From the cell containing the given text, extract its center point as [x, y] coordinate. 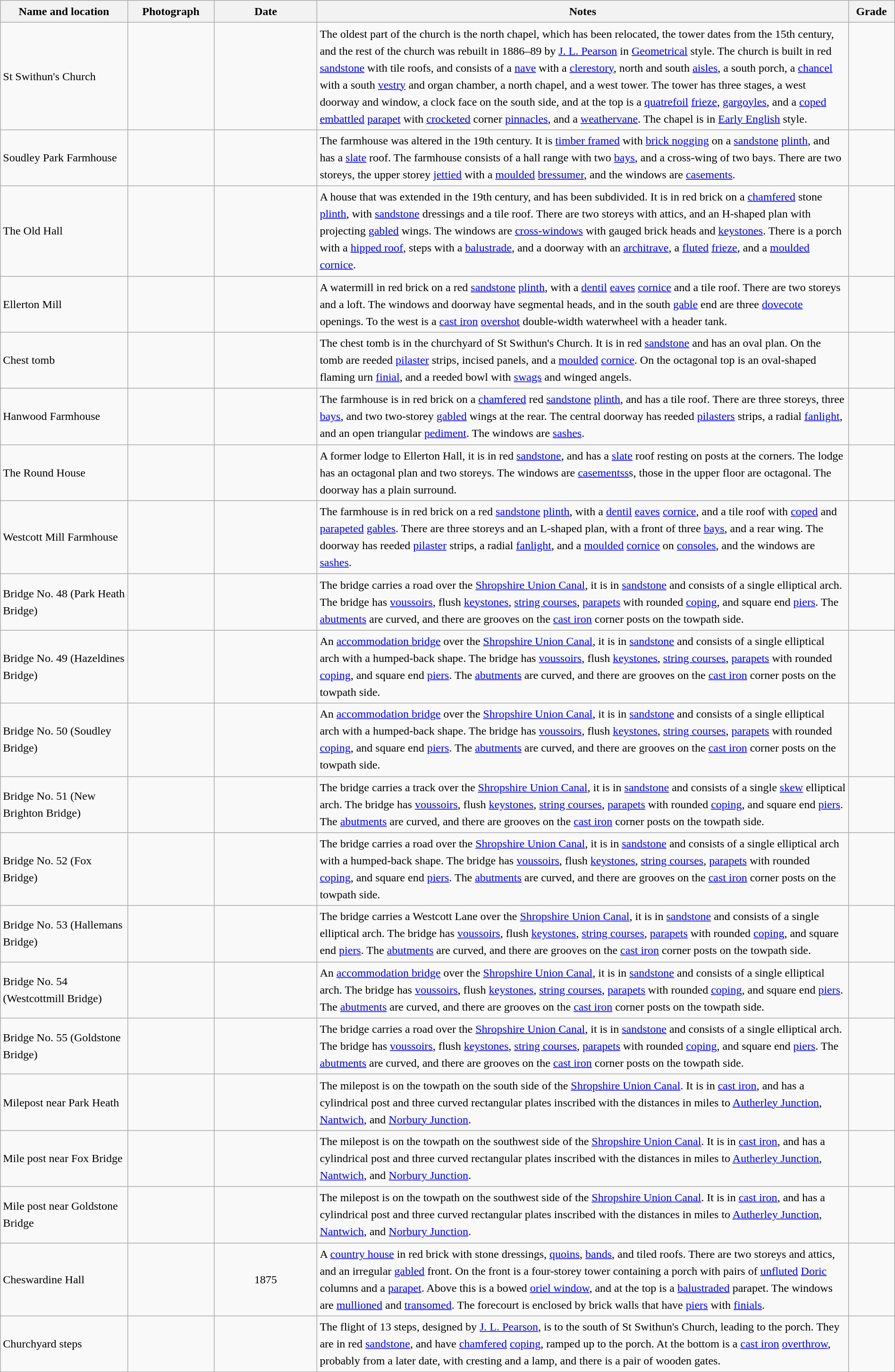
Mile post near Fox Bridge [64, 1159]
1875 [266, 1280]
Milepost near Park Heath [64, 1102]
Churchyard steps [64, 1344]
Name and location [64, 11]
Bridge No. 54 (Westcottmill Bridge) [64, 990]
Cheswardine Hall [64, 1280]
Notes [583, 11]
The Round House [64, 473]
Bridge No. 50 (Soudley Bridge) [64, 740]
Bridge No. 53 (Hallemans Bridge) [64, 934]
Date [266, 11]
Ellerton Mill [64, 304]
Bridge No. 51 (New Brighton Bridge) [64, 805]
Photograph [171, 11]
Chest tomb [64, 360]
Bridge No. 48 (Park Heath Bridge) [64, 602]
Bridge No. 55 (Goldstone Bridge) [64, 1046]
Hanwood Farmhouse [64, 416]
Westcott Mill Farmhouse [64, 537]
The Old Hall [64, 231]
St Swithun's Church [64, 76]
Bridge No. 49 (Hazeldines Bridge) [64, 666]
Bridge No. 52 (Fox Bridge) [64, 869]
Mile post near Goldstone Bridge [64, 1214]
Grade [871, 11]
Soudley Park Farmhouse [64, 158]
